Locate the cell with the specified text and output its (x, y) center coordinate. 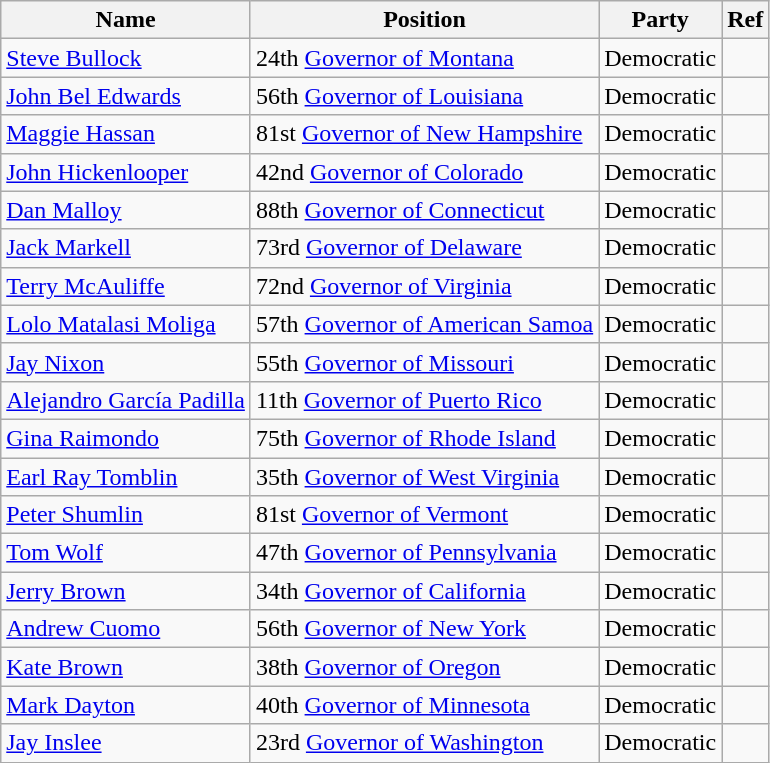
57th Governor of American Samoa (424, 324)
55th Governor of Missouri (424, 362)
81st Governor of New Hampshire (424, 134)
Terry McAuliffe (126, 286)
Dan Malloy (126, 210)
Position (424, 20)
Gina Raimondo (126, 438)
Earl Ray Tomblin (126, 477)
John Bel Edwards (126, 96)
Mark Dayton (126, 705)
Kate Brown (126, 667)
Maggie Hassan (126, 134)
56th Governor of New York (424, 629)
47th Governor of Pennsylvania (424, 553)
56th Governor of Louisiana (424, 96)
38th Governor of Oregon (424, 667)
Party (660, 20)
40th Governor of Minnesota (424, 705)
Ref (746, 20)
Tom Wolf (126, 553)
Jack Markell (126, 248)
73rd Governor of Delaware (424, 248)
Steve Bullock (126, 58)
35th Governor of West Virginia (424, 477)
Name (126, 20)
John Hickenlooper (126, 172)
11th Governor of Puerto Rico (424, 400)
72nd Governor of Virginia (424, 286)
Andrew Cuomo (126, 629)
Jay Nixon (126, 362)
42nd Governor of Colorado (424, 172)
24th Governor of Montana (424, 58)
81st Governor of Vermont (424, 515)
Jerry Brown (126, 591)
23rd Governor of Washington (424, 743)
Jay Inslee (126, 743)
Alejandro García Padilla (126, 400)
75th Governor of Rhode Island (424, 438)
88th Governor of Connecticut (424, 210)
34th Governor of California (424, 591)
Peter Shumlin (126, 515)
Lolo Matalasi Moliga (126, 324)
